Search for the cell housing the specified text and yield its (X, Y) center coordinate. 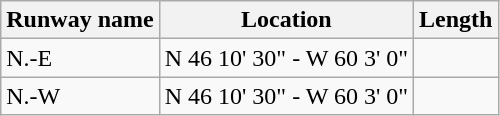
N.-E (80, 58)
Length (456, 20)
N.-W (80, 96)
Runway name (80, 20)
Location (286, 20)
